Detect which cell encompasses the target text, then output its (x, y) center coordinate. 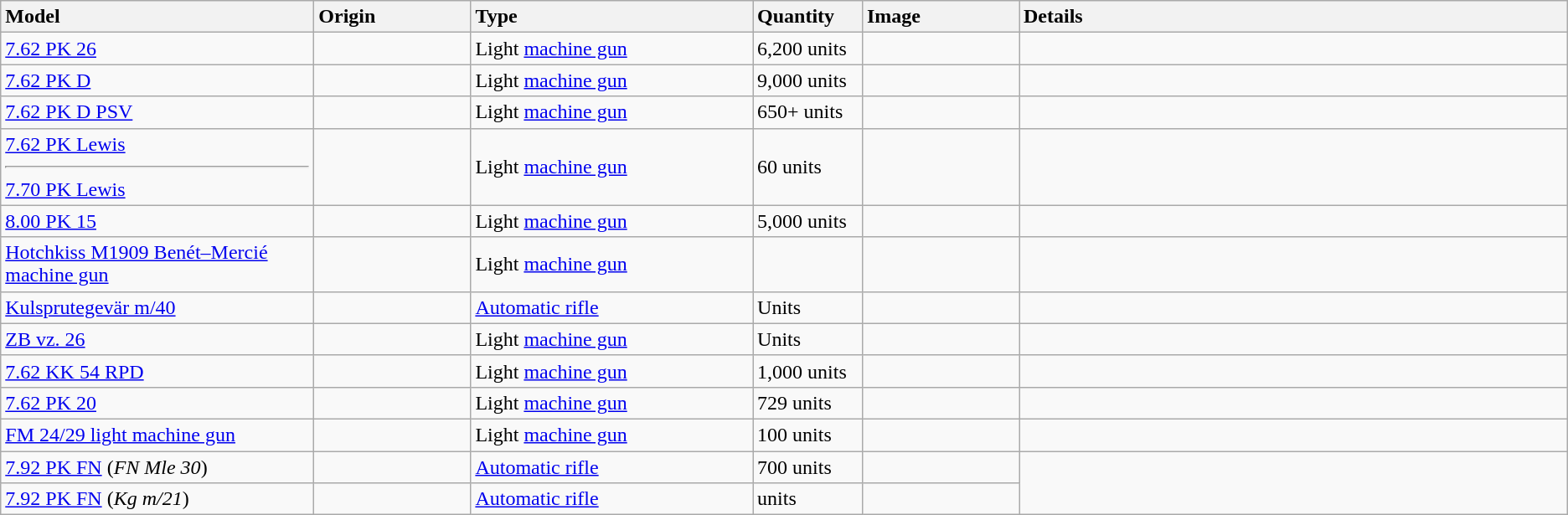
7.62 PK 20 (157, 403)
60 units (807, 167)
729 units (807, 403)
Details (1293, 17)
7.62 PK 26 (157, 49)
Origin (392, 17)
7.62 PK D PSV (157, 112)
Image (940, 17)
FM 24/29 light machine gun (157, 435)
Hotchkiss M1909 Benét–Mercié machine gun (157, 265)
7.62 KK 54 RPD (157, 371)
9,000 units (807, 80)
Type (611, 17)
ZB vz. 26 (157, 339)
Kulsprutegevär m/40 (157, 307)
Model (157, 17)
1,000 units (807, 371)
8.00 PK 15 (157, 221)
7.92 PK FN (Kg m/21) (157, 499)
6,200 units (807, 49)
5,000 units (807, 221)
700 units (807, 466)
100 units (807, 435)
650+ units (807, 112)
7.92 PK FN (FN Mle 30) (157, 466)
Quantity (807, 17)
7.62 PK D (157, 80)
units (807, 499)
7.62 PK Lewis7.70 PK Lewis (157, 167)
